Locate the cell with the specified text and output its (X, Y) center coordinate. 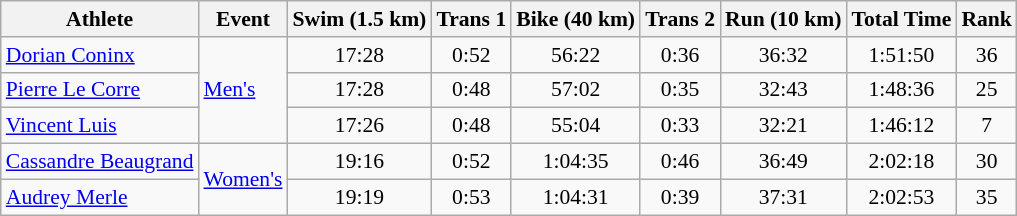
Bike (40 km) (576, 19)
0:33 (680, 126)
Athlete (100, 19)
35 (986, 197)
Total Time (901, 19)
1:48:36 (901, 90)
Run (10 km) (783, 19)
0:35 (680, 90)
Cassandre Beaugrand (100, 162)
Women's (242, 180)
Dorian Coninx (100, 55)
Rank (986, 19)
19:16 (360, 162)
37:31 (783, 197)
0:46 (680, 162)
Trans 1 (471, 19)
36:49 (783, 162)
36:32 (783, 55)
Audrey Merle (100, 197)
2:02:53 (901, 197)
Men's (242, 90)
57:02 (576, 90)
0:39 (680, 197)
7 (986, 126)
1:04:31 (576, 197)
1:46:12 (901, 126)
Pierre Le Corre (100, 90)
1:04:35 (576, 162)
Trans 2 (680, 19)
Swim (1.5 km) (360, 19)
55:04 (576, 126)
2:02:18 (901, 162)
17:26 (360, 126)
32:21 (783, 126)
56:22 (576, 55)
36 (986, 55)
0:36 (680, 55)
19:19 (360, 197)
1:51:50 (901, 55)
32:43 (783, 90)
0:53 (471, 197)
Vincent Luis (100, 126)
30 (986, 162)
25 (986, 90)
Event (242, 19)
